Detect which cell encompasses the target text, then output its [x, y] center coordinate. 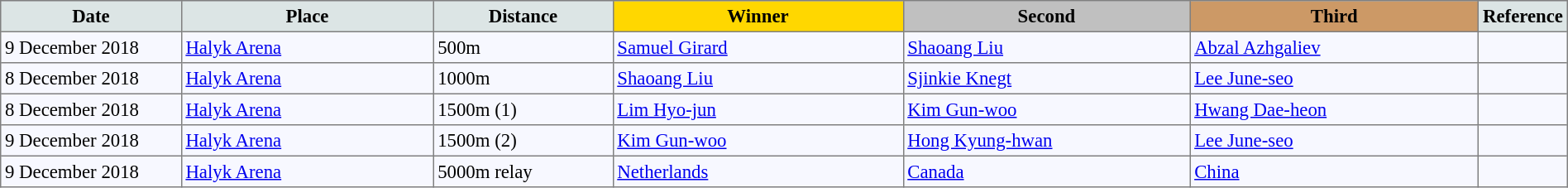
China [1335, 171]
Canada [1047, 171]
Second [1047, 17]
Hwang Dae-heon [1335, 109]
Date [91, 17]
Sjinkie Knegt [1047, 79]
Place [308, 17]
Distance [523, 17]
1500m (2) [523, 141]
Hong Kyung-hwan [1047, 141]
Lim Hyo-jun [758, 109]
5000m relay [523, 171]
Winner [758, 17]
Reference [1523, 17]
500m [523, 47]
Third [1335, 17]
1000m [523, 79]
1500m (1) [523, 109]
Abzal Azhgaliev [1335, 47]
Netherlands [758, 171]
Samuel Girard [758, 47]
